Pinpoint the cell where the given text exists, returning its [x, y] midpoint coordinate. 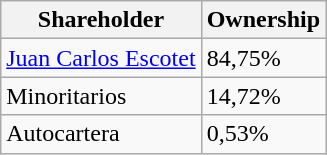
Juan Carlos Escotet [101, 58]
Shareholder [101, 20]
84,75% [263, 58]
Minoritarios [101, 96]
Autocartera [101, 134]
0,53% [263, 134]
14,72% [263, 96]
Ownership [263, 20]
